Capture the cell that displays the provided text and extract its (x, y) central coordinate. 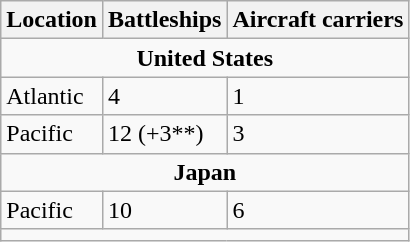
10 (164, 210)
Japan (205, 172)
Battleships (164, 20)
Location (52, 20)
4 (164, 96)
3 (318, 134)
1 (318, 96)
6 (318, 210)
Aircraft carriers (318, 20)
12 (+3**) (164, 134)
Atlantic (52, 96)
United States (205, 58)
